Determine the [X, Y] coordinate at the center of the cell enclosing the given text.  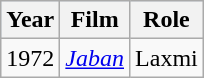
Jaban [95, 58]
Role [167, 20]
Film [95, 20]
1972 [30, 58]
Laxmi [167, 58]
Year [30, 20]
